Return [X, Y] of the center of cell containing provided text 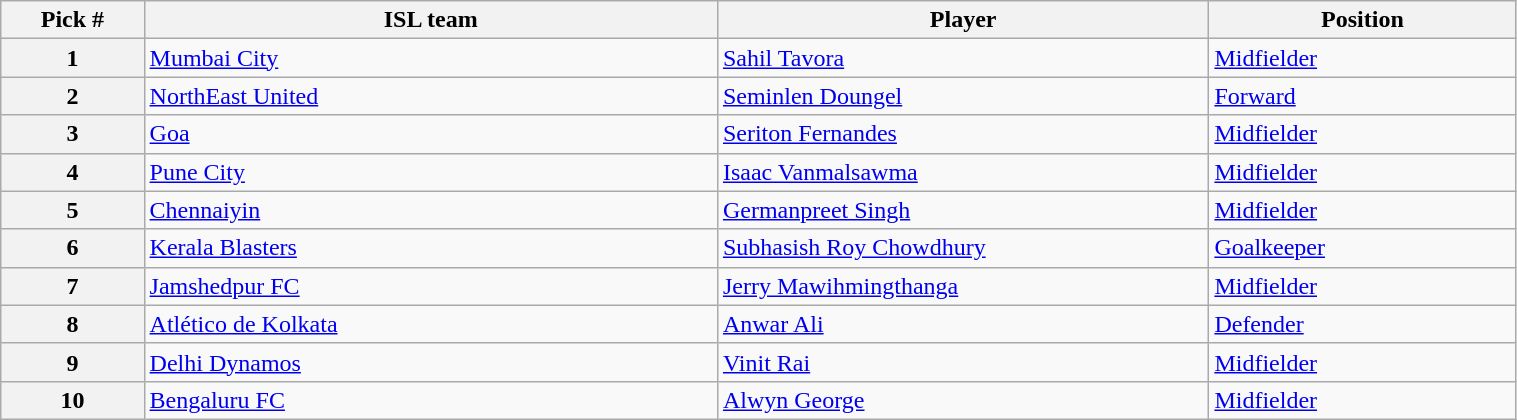
Position [1362, 20]
Player [962, 20]
7 [72, 286]
Forward [1362, 96]
Sahil Tavora [962, 58]
Pune City [430, 172]
Vinit Rai [962, 362]
Bengaluru FC [430, 400]
Isaac Vanmalsawma [962, 172]
Atlético de Kolkata [430, 324]
Kerala Blasters [430, 248]
1 [72, 58]
Pick # [72, 20]
Seminlen Doungel [962, 96]
Delhi Dynamos [430, 362]
Anwar Ali [962, 324]
Subhasish Roy Chowdhury [962, 248]
4 [72, 172]
Alwyn George [962, 400]
Jerry Mawihmingthanga [962, 286]
6 [72, 248]
Seriton Fernandes [962, 134]
NorthEast United [430, 96]
Goa [430, 134]
Goalkeeper [1362, 248]
8 [72, 324]
9 [72, 362]
Defender [1362, 324]
5 [72, 210]
10 [72, 400]
ISL team [430, 20]
Jamshedpur FC [430, 286]
2 [72, 96]
Mumbai City [430, 58]
3 [72, 134]
Chennaiyin [430, 210]
Germanpreet Singh [962, 210]
